Search for the cell housing the specified text and yield its [X, Y] center coordinate. 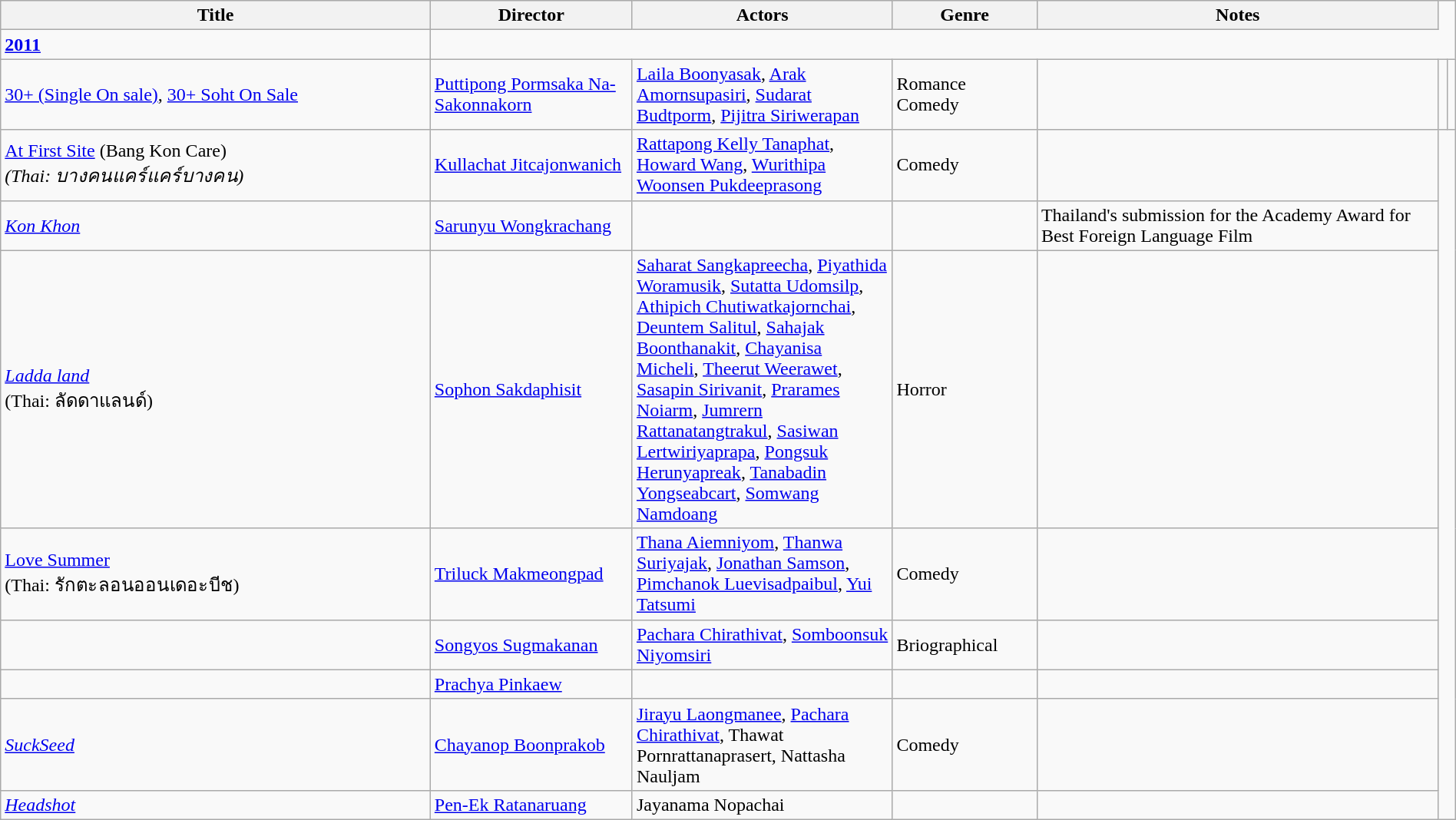
Chayanop Boonprakob [531, 745]
Kullachat Jitcajonwanich [531, 165]
Headshot [216, 805]
30+ (Single On sale), 30+ Soht On Sale [216, 94]
Jirayu Laongmanee, Pachara Chirathivat, Thawat Pornrattanaprasert, Nattasha Nauljam [762, 745]
Pachara Chirathivat, Somboonsuk Niyomsiri [762, 645]
Kon Khon [216, 226]
Genre [965, 15]
Notes [1238, 15]
Director [531, 15]
SuckSeed [216, 745]
Ladda land(Thai: ลัดดาแลนด์) [216, 389]
Romance Comedy [965, 94]
Jayanama Nopachai [762, 805]
Love Summer(Thai: รักตะลอนออนเดอะบีช) [216, 574]
Pen-Ek Ratanaruang [531, 805]
Thailand's submission for the Academy Award for Best Foreign Language Film [1238, 226]
At First Site (Bang Kon Care)(Thai: บางคนแคร์แคร์บางคน) [216, 165]
Laila Boonyasak, Arak Amornsupasiri, Sudarat Budtporm, Pijitra Siriwerapan [762, 94]
2011 [216, 45]
Songyos Sugmakanan [531, 645]
Briographical [965, 645]
Puttipong Pormsaka Na-Sakonnakorn [531, 94]
Sarunyu Wongkrachang [531, 226]
Sophon Sakdaphisit [531, 389]
Prachya Pinkaew [531, 684]
Rattapong Kelly Tanaphat, Howard Wang, Wurithipa Woonsen Pukdeeprasong [762, 165]
Title [216, 15]
Thana Aiemniyom, Thanwa Suriyajak, Jonathan Samson, Pimchanok Luevisadpaibul, Yui Tatsumi [762, 574]
Horror [965, 389]
Actors [762, 15]
Triluck Makmeongpad [531, 574]
